Identify which cell holds the provided text, then report its [x, y] central coordinate. 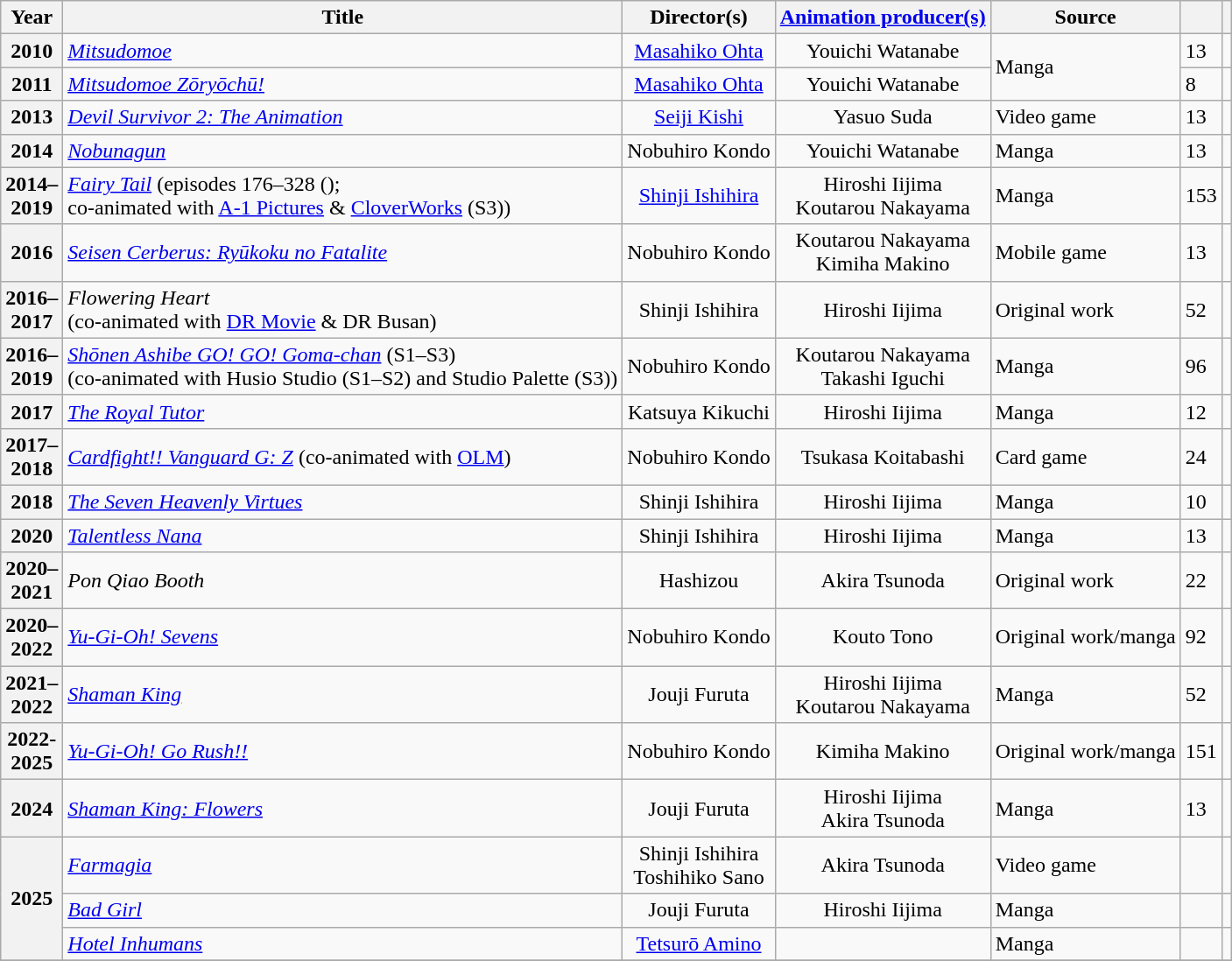
2016–2017 [32, 310]
Kimiha Makino [883, 751]
Devil Survivor 2: The Animation [343, 117]
Flowering Heart(co-animated with DR Movie & DR Busan) [343, 310]
Mitsudomoe [343, 51]
The Royal Tutor [343, 411]
2014–2019 [32, 196]
8 [1201, 84]
Koutarou NakayamaTakashi Iguchi [883, 366]
2018 [32, 502]
Source [1086, 18]
Mitsudomoe Zōryōchū! [343, 84]
Pon Qiao Booth [343, 581]
Seisen Cerberus: Ryūkoku no Fatalite [343, 252]
Hiroshi IijimaAkira Tsunoda [883, 809]
Katsuya Kikuchi [699, 411]
Hotel Inhumans [343, 943]
2020–2021 [32, 581]
24 [1201, 457]
Yu-Gi-Oh! Go Rush!! [343, 751]
Yu-Gi-Oh! Sevens [343, 637]
Mobile game [1086, 252]
151 [1201, 751]
2024 [32, 809]
2021–2022 [32, 695]
2013 [32, 117]
2014 [32, 151]
12 [1201, 411]
92 [1201, 637]
Shaman King: Flowers [343, 809]
Director(s) [699, 18]
2017 [32, 411]
Animation producer(s) [883, 18]
10 [1201, 502]
The Seven Heavenly Virtues [343, 502]
Tsukasa Koitabashi [883, 457]
2020 [32, 535]
153 [1201, 196]
Seiji Kishi [699, 117]
Kouto Tono [883, 637]
2016 [32, 252]
2022-2025 [32, 751]
22 [1201, 581]
Title [343, 18]
2010 [32, 51]
2017–2018 [32, 457]
Year [32, 18]
Tetsurō Amino [699, 943]
96 [1201, 366]
Shōnen Ashibe GO! GO! Goma-chan (S1–S3)(co-animated with Husio Studio (S1–S2) and Studio Palette (S3)) [343, 366]
Yasuo Suda [883, 117]
Farmagia [343, 865]
Nobunagun [343, 151]
2011 [32, 84]
Hashizou [699, 581]
Card game [1086, 457]
Cardfight!! Vanguard G: Z (co-animated with OLM) [343, 457]
Bad Girl [343, 910]
Fairy Tail (episodes 176–328 ();co-animated with A-1 Pictures & CloverWorks (S3)) [343, 196]
2016–2019 [32, 366]
Shinji IshihiraToshihiko Sano [699, 865]
Koutarou NakayamaKimiha Makino [883, 252]
2020–2022 [32, 637]
Talentless Nana [343, 535]
2025 [32, 898]
Shaman King [343, 695]
